Capture the cell that displays the provided text and extract its (x, y) central coordinate. 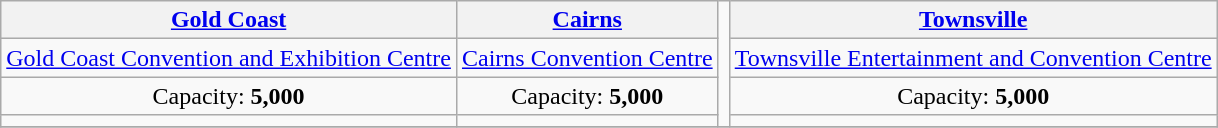
Townsville (973, 20)
Gold Coast Convention and Exhibition Centre (229, 58)
Cairns Convention Centre (587, 58)
Gold Coast (229, 20)
Townsville Entertainment and Convention Centre (973, 58)
Cairns (587, 20)
